Return (x, y) of the center of cell containing provided text 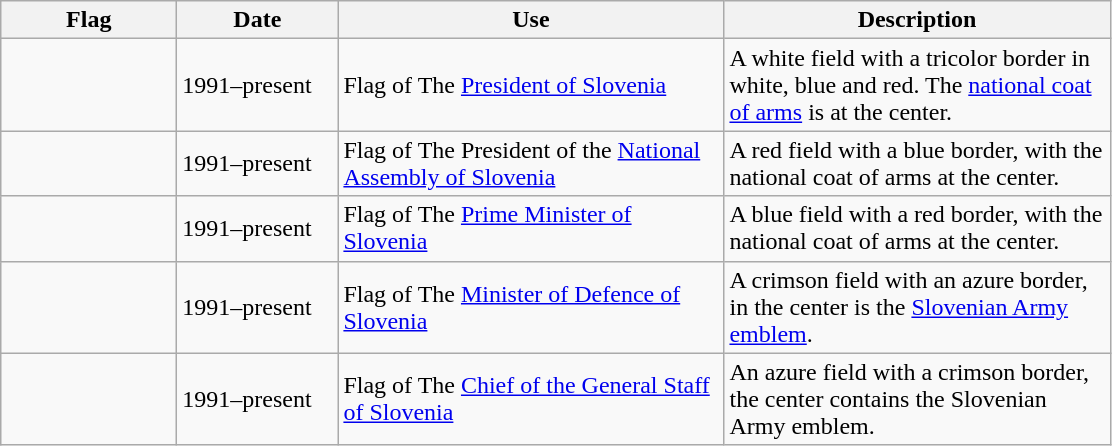
A white field with a tricolor border in white, blue and red. The national coat of arms is at the center. (917, 85)
Use (531, 20)
A blue field with a red border, with the national coat of arms at the center. (917, 228)
Date (258, 20)
Flag of The President of Slovenia (531, 85)
Flag of The Prime Minister of Slovenia (531, 228)
Flag of The President of the National Assembly of Slovenia (531, 164)
A crimson field with an azure border, in the center is the Slovenian Army emblem. (917, 307)
Flag (89, 20)
Description (917, 20)
Flag of The Minister of Defence of Slovenia (531, 307)
A red field with a blue border, with the national coat of arms at the center. (917, 164)
Flag of The Chief of the General Staff of Slovenia (531, 399)
An azure field with a crimson border, the center contains the Slovenian Army emblem. (917, 399)
